For the text-containing cell, return its midpoint in [x, y] coordinate format. 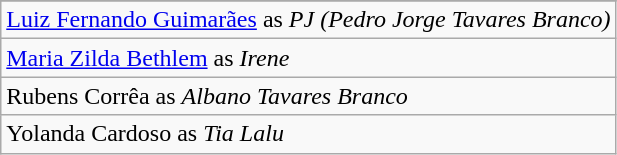
Maria Zilda Bethlem as Irene [308, 58]
Yolanda Cardoso as Tia Lalu [308, 134]
Luiz Fernando Guimarães as PJ (Pedro Jorge Tavares Branco) [308, 20]
Rubens Corrêa as Albano Tavares Branco [308, 96]
